Scan for the cell matching the given text and deliver its [x, y] coordinate at center. 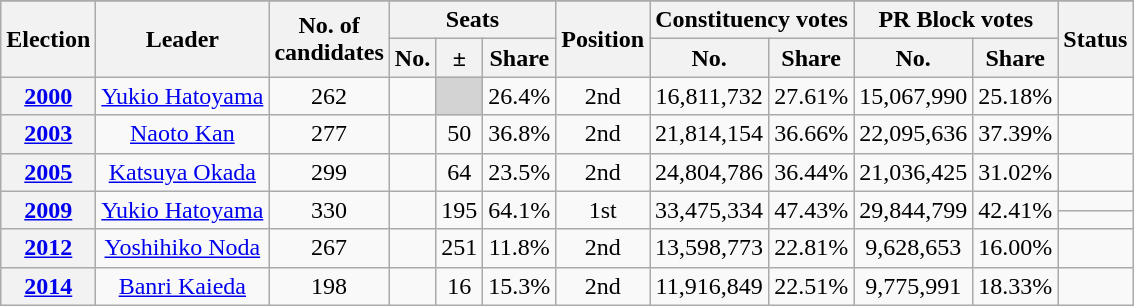
Yoshihiko Noda [182, 248]
64.1% [520, 210]
15,067,990 [914, 96]
16 [460, 286]
2003 [48, 134]
262 [329, 96]
22.51% [812, 286]
42.41% [1016, 210]
36.66% [812, 134]
Banri Kaieda [182, 286]
2014 [48, 286]
9,775,991 [914, 286]
11,916,849 [710, 286]
Katsuya Okada [182, 172]
2000 [48, 96]
277 [329, 134]
26.4% [520, 96]
1st [603, 210]
299 [329, 172]
33,475,334 [710, 210]
37.39% [1016, 134]
15.3% [520, 286]
Election [48, 39]
13,598,773 [710, 248]
18.33% [1016, 286]
Leader [182, 39]
Seats [472, 20]
2005 [48, 172]
2009 [48, 210]
16.00% [1016, 248]
330 [329, 210]
9,628,653 [914, 248]
47.43% [812, 210]
267 [329, 248]
251 [460, 248]
16,811,732 [710, 96]
11.8% [520, 248]
No. ofcandidates [329, 39]
29,844,799 [914, 210]
23.5% [520, 172]
50 [460, 134]
Constituency votes [752, 20]
Status [1096, 39]
27.61% [812, 96]
195 [460, 210]
36.8% [520, 134]
36.44% [812, 172]
21,036,425 [914, 172]
± [460, 58]
21,814,154 [710, 134]
64 [460, 172]
198 [329, 286]
22,095,636 [914, 134]
Position [603, 39]
Naoto Kan [182, 134]
24,804,786 [710, 172]
31.02% [1016, 172]
PR Block votes [956, 20]
22.81% [812, 248]
2012 [48, 248]
25.18% [1016, 96]
